Determine the [X, Y] coordinate at the center of the cell enclosing the given text.  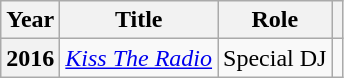
Year [30, 20]
Title [139, 20]
Role [275, 20]
Kiss The Radio [139, 58]
Special DJ [275, 58]
2016 [30, 58]
